Capture the cell that displays the provided text and extract its [x, y] central coordinate. 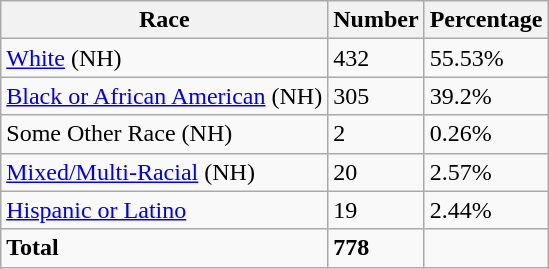
39.2% [486, 96]
2.44% [486, 210]
Total [164, 248]
778 [376, 248]
19 [376, 210]
Percentage [486, 20]
Black or African American (NH) [164, 96]
Some Other Race (NH) [164, 134]
20 [376, 172]
Race [164, 20]
432 [376, 58]
0.26% [486, 134]
Mixed/Multi-Racial (NH) [164, 172]
White (NH) [164, 58]
Hispanic or Latino [164, 210]
305 [376, 96]
2.57% [486, 172]
Number [376, 20]
2 [376, 134]
55.53% [486, 58]
